Detect which cell encompasses the target text, then output its (X, Y) center coordinate. 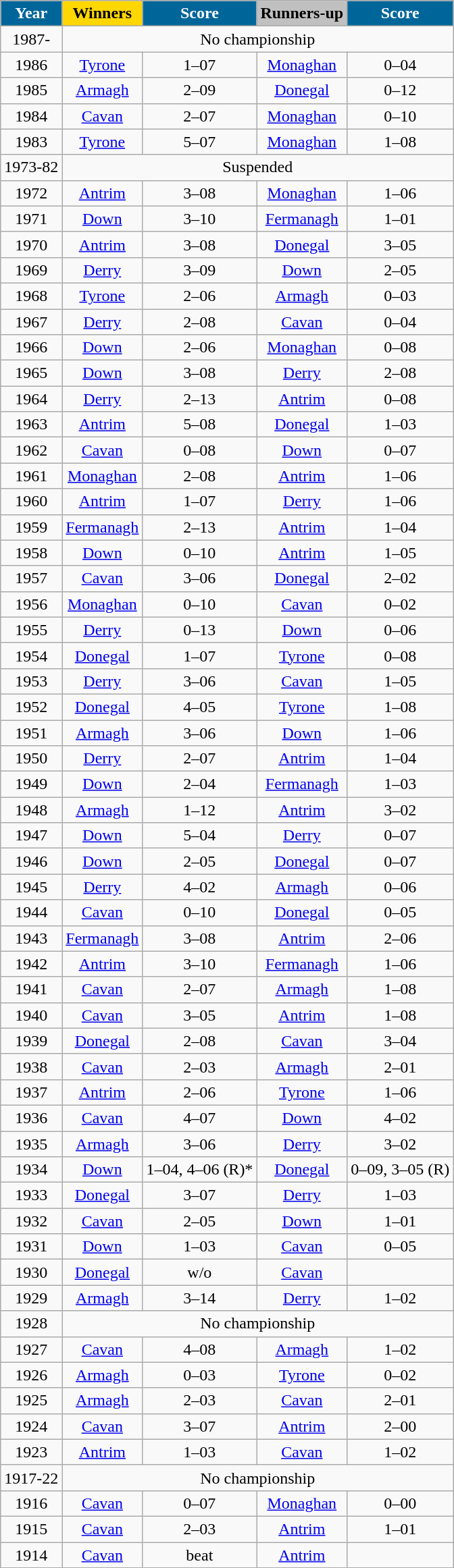
1944 (31, 913)
1939 (31, 1041)
1987- (31, 39)
4–05 (200, 707)
1970 (31, 244)
1965 (31, 373)
1983 (31, 142)
3–04 (400, 1041)
1986 (31, 65)
1932 (31, 1221)
2–04 (200, 784)
1933 (31, 1195)
Winners (103, 13)
1923 (31, 1452)
1962 (31, 450)
2–09 (200, 90)
1972 (31, 193)
1929 (31, 1298)
1930 (31, 1272)
Runners-up (302, 13)
1951 (31, 732)
0–12 (400, 90)
1948 (31, 810)
1947 (31, 836)
0–13 (200, 630)
1924 (31, 1426)
3–14 (200, 1298)
beat (200, 1555)
2–00 (400, 1426)
1971 (31, 219)
0–00 (400, 1503)
1985 (31, 90)
1955 (31, 630)
1967 (31, 322)
1928 (31, 1324)
1957 (31, 578)
1973-82 (31, 167)
3–09 (200, 270)
5–04 (200, 836)
1914 (31, 1555)
1938 (31, 1066)
4–07 (200, 1118)
1945 (31, 887)
w/o (200, 1272)
1946 (31, 861)
1950 (31, 759)
1961 (31, 476)
1917-22 (31, 1478)
1942 (31, 964)
1937 (31, 1092)
1953 (31, 681)
1952 (31, 707)
1915 (31, 1529)
0–09, 3–05 (R) (400, 1170)
1940 (31, 1015)
5–08 (200, 425)
1949 (31, 784)
1963 (31, 425)
1969 (31, 270)
1960 (31, 502)
1931 (31, 1247)
1–12 (200, 810)
1958 (31, 553)
1984 (31, 116)
1916 (31, 1503)
1927 (31, 1349)
1935 (31, 1144)
1926 (31, 1375)
Year (31, 13)
1968 (31, 296)
1–04, 4–06 (R)* (200, 1170)
Suspended (258, 167)
1956 (31, 604)
5–07 (200, 142)
1941 (31, 990)
1936 (31, 1118)
2–02 (400, 578)
1959 (31, 527)
4–08 (200, 1349)
1954 (31, 655)
1964 (31, 399)
1943 (31, 938)
1934 (31, 1170)
1966 (31, 348)
1925 (31, 1401)
